Return the [X, Y] coordinate for the center point of the cell that contains the specified text.  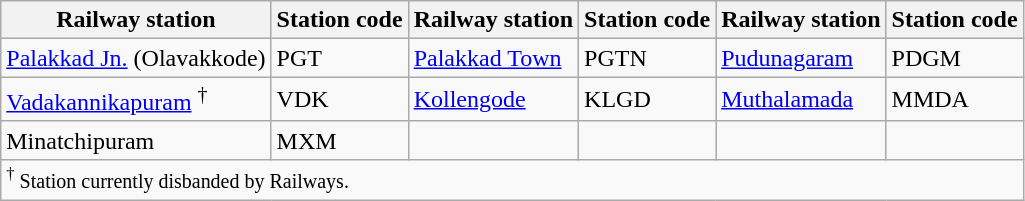
Minatchipuram [136, 140]
MMDA [954, 100]
KLGD [648, 100]
Pudunagaram [801, 58]
Palakkad Town [493, 58]
PGT [340, 58]
PGTN [648, 58]
Palakkad Jn. (Olavakkode) [136, 58]
VDK [340, 100]
PDGM [954, 58]
Kollengode [493, 100]
MXM [340, 140]
Muthalamada [801, 100]
† Station currently disbanded by Railways. [512, 179]
Vadakannikapuram † [136, 100]
